Determine the (X, Y) coordinate at the center of the cell enclosing the given text.  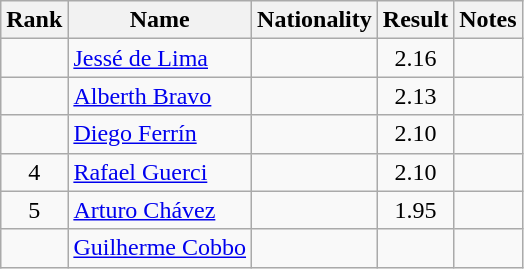
5 (34, 210)
Rank (34, 20)
Guilherme Cobbo (160, 248)
Alberth Bravo (160, 96)
Jessé de Lima (160, 58)
1.95 (415, 210)
Result (415, 20)
2.16 (415, 58)
2.13 (415, 96)
Diego Ferrín (160, 134)
Name (160, 20)
Notes (488, 20)
4 (34, 172)
Nationality (315, 20)
Arturo Chávez (160, 210)
Rafael Guerci (160, 172)
